Return the [x, y] coordinate for the center point of the cell that contains the specified text.  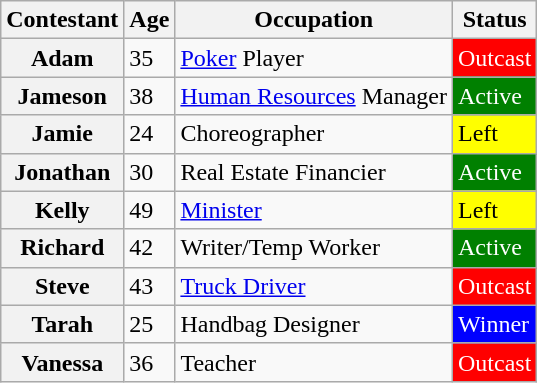
Occupation [314, 20]
Adam [62, 58]
Writer/Temp Worker [314, 248]
Handbag Designer [314, 324]
Tarah [62, 324]
35 [150, 58]
Teacher [314, 362]
Age [150, 20]
Contestant [62, 20]
36 [150, 362]
Winner [495, 324]
Poker Player [314, 58]
Steve [62, 286]
Jonathan [62, 172]
30 [150, 172]
25 [150, 324]
Status [495, 20]
Kelly [62, 210]
43 [150, 286]
Vanessa [62, 362]
Choreographer [314, 134]
Minister [314, 210]
Real Estate Financier [314, 172]
Richard [62, 248]
49 [150, 210]
Human Resources Manager [314, 96]
38 [150, 96]
42 [150, 248]
Jamie [62, 134]
Truck Driver [314, 286]
24 [150, 134]
Jameson [62, 96]
